Capture the cell that displays the provided text and extract its [X, Y] central coordinate. 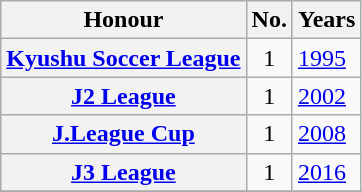
2002 [326, 96]
2008 [326, 134]
J.League Cup [124, 134]
Kyushu Soccer League [124, 58]
J3 League [124, 172]
2016 [326, 172]
1995 [326, 58]
Years [326, 20]
J2 League [124, 96]
No. [269, 20]
Honour [124, 20]
